From the cell containing the given text, extract its center point as (x, y) coordinate. 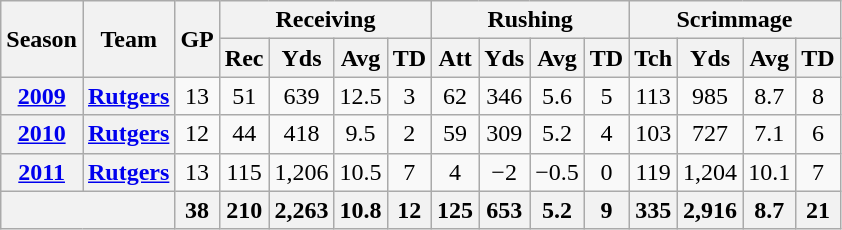
3 (409, 96)
113 (654, 96)
Rushing (530, 20)
727 (710, 134)
639 (302, 96)
10.1 (770, 172)
Receiving (325, 20)
335 (654, 210)
115 (244, 172)
Tch (654, 58)
9 (606, 210)
309 (504, 134)
10.5 (360, 172)
2009 (42, 96)
10.8 (360, 210)
2,263 (302, 210)
Rec (244, 58)
Season (42, 39)
38 (197, 210)
Scrimmage (734, 20)
8 (818, 96)
1,204 (710, 172)
44 (244, 134)
−0.5 (558, 172)
5.6 (558, 96)
125 (456, 210)
418 (302, 134)
12.5 (360, 96)
2011 (42, 172)
9.5 (360, 134)
51 (244, 96)
210 (244, 210)
Att (456, 58)
103 (654, 134)
1,206 (302, 172)
7.1 (770, 134)
346 (504, 96)
62 (456, 96)
21 (818, 210)
2 (409, 134)
6 (818, 134)
Team (128, 39)
653 (504, 210)
985 (710, 96)
GP (197, 39)
2,916 (710, 210)
59 (456, 134)
5 (606, 96)
119 (654, 172)
2010 (42, 134)
−2 (504, 172)
0 (606, 172)
